Extract the [X, Y] coordinate from the center of the cell holding the provided text.  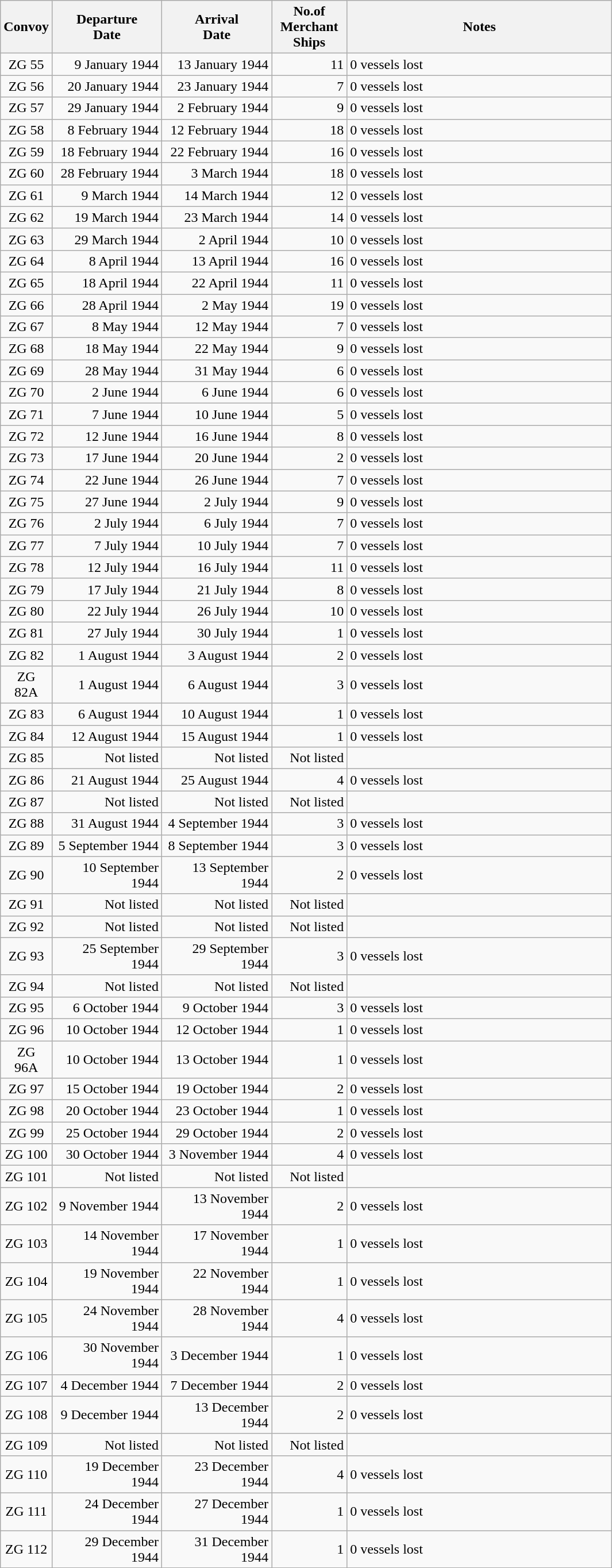
6 June 1944 [217, 393]
ZG 98 [26, 1111]
ZG 65 [26, 283]
27 July 1944 [107, 633]
ZG 102 [26, 1206]
23 March 1944 [217, 217]
22 November 1944 [217, 1281]
7 December 1944 [217, 1385]
ZG 72 [26, 436]
30 November 1944 [107, 1355]
5 September 1944 [107, 846]
25 August 1944 [217, 780]
ZG 67 [26, 327]
ZG 79 [26, 589]
ZG 55 [26, 64]
14 [309, 217]
4 September 1944 [217, 824]
21 July 1944 [217, 589]
22 May 1944 [217, 349]
10 September 1944 [107, 875]
17 November 1944 [217, 1244]
ZG 100 [26, 1155]
ZG 112 [26, 1548]
13 January 1944 [217, 64]
17 July 1944 [107, 589]
ZG 63 [26, 239]
DepartureDate [107, 27]
ZG 76 [26, 524]
28 February 1944 [107, 174]
9 October 1944 [217, 1008]
12 February 1944 [217, 130]
19 [309, 305]
19 March 1944 [107, 217]
26 June 1944 [217, 480]
ZG 81 [26, 633]
18 February 1944 [107, 152]
9 November 1944 [107, 1206]
ZG 108 [26, 1415]
10 August 1944 [217, 714]
23 October 1944 [217, 1111]
31 December 1944 [217, 1548]
ZG 87 [26, 802]
ZG 68 [26, 349]
3 November 1944 [217, 1155]
7 June 1944 [107, 414]
ZG 92 [26, 927]
ZG 104 [26, 1281]
ZG 96A [26, 1059]
Convoy [26, 27]
ZG 85 [26, 758]
29 September 1944 [217, 956]
12 June 1944 [107, 436]
16 June 1944 [217, 436]
12 October 1944 [217, 1029]
28 May 1944 [107, 371]
29 March 1944 [107, 239]
8 February 1944 [107, 130]
30 October 1944 [107, 1155]
9 January 1944 [107, 64]
24 December 1944 [107, 1512]
12 [309, 195]
No.of Merchant Ships [309, 27]
ZG 110 [26, 1474]
20 June 1944 [217, 458]
ZG 111 [26, 1512]
13 November 1944 [217, 1206]
ZG 82A [26, 685]
12 July 1944 [107, 567]
ZG 106 [26, 1355]
31 May 1944 [217, 371]
27 December 1944 [217, 1512]
14 March 1944 [217, 195]
12 August 1944 [107, 736]
ZG 89 [26, 846]
27 June 1944 [107, 502]
9 March 1944 [107, 195]
22 June 1944 [107, 480]
ZG 86 [26, 780]
2 May 1944 [217, 305]
ZG 70 [26, 393]
ZG 91 [26, 905]
ArrivalDate [217, 27]
2 February 1944 [217, 108]
3 August 1944 [217, 655]
25 October 1944 [107, 1133]
ZG 75 [26, 502]
24 November 1944 [107, 1319]
ZG 90 [26, 875]
ZG 109 [26, 1444]
2 June 1944 [107, 393]
16 July 1944 [217, 567]
22 February 1944 [217, 152]
13 September 1944 [217, 875]
ZG 73 [26, 458]
ZG 96 [26, 1029]
15 October 1944 [107, 1089]
8 May 1944 [107, 327]
ZG 66 [26, 305]
ZG 74 [26, 480]
ZG 83 [26, 714]
Notes [479, 27]
6 October 1944 [107, 1008]
4 December 1944 [107, 1385]
6 July 1944 [217, 524]
ZG 101 [26, 1177]
15 August 1944 [217, 736]
8 April 1944 [107, 261]
ZG 77 [26, 545]
ZG 95 [26, 1008]
9 December 1944 [107, 1415]
14 November 1944 [107, 1244]
ZG 82 [26, 655]
ZG 64 [26, 261]
ZG 80 [26, 611]
23 December 1944 [217, 1474]
5 [309, 414]
23 January 1944 [217, 86]
13 April 1944 [217, 261]
18 April 1944 [107, 283]
19 November 1944 [107, 1281]
ZG 60 [26, 174]
ZG 105 [26, 1319]
8 September 1944 [217, 846]
ZG 59 [26, 152]
2 April 1944 [217, 239]
13 October 1944 [217, 1059]
20 January 1944 [107, 86]
ZG 93 [26, 956]
ZG 56 [26, 86]
28 November 1944 [217, 1319]
29 October 1944 [217, 1133]
10 June 1944 [217, 414]
22 April 1944 [217, 283]
13 December 1944 [217, 1415]
19 December 1944 [107, 1474]
19 October 1944 [217, 1089]
ZG 84 [26, 736]
ZG 99 [26, 1133]
29 December 1944 [107, 1548]
17 June 1944 [107, 458]
25 September 1944 [107, 956]
ZG 78 [26, 567]
ZG 107 [26, 1385]
28 April 1944 [107, 305]
ZG 57 [26, 108]
ZG 88 [26, 824]
ZG 61 [26, 195]
ZG 97 [26, 1089]
ZG 58 [26, 130]
ZG 71 [26, 414]
12 May 1944 [217, 327]
18 May 1944 [107, 349]
29 January 1944 [107, 108]
20 October 1944 [107, 1111]
7 July 1944 [107, 545]
ZG 62 [26, 217]
3 March 1944 [217, 174]
3 December 1944 [217, 1355]
26 July 1944 [217, 611]
10 July 1944 [217, 545]
ZG 69 [26, 371]
30 July 1944 [217, 633]
31 August 1944 [107, 824]
ZG 103 [26, 1244]
ZG 94 [26, 986]
22 July 1944 [107, 611]
21 August 1944 [107, 780]
